Detect which cell encompasses the target text, then output its [X, Y] center coordinate. 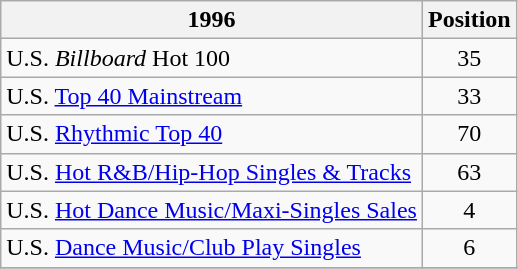
33 [469, 96]
35 [469, 58]
70 [469, 134]
U.S. Top 40 Mainstream [212, 96]
U.S. Hot R&B/Hip-Hop Singles & Tracks [212, 172]
U.S. Billboard Hot 100 [212, 58]
U.S. Rhythmic Top 40 [212, 134]
U.S. Dance Music/Club Play Singles [212, 248]
63 [469, 172]
1996 [212, 20]
4 [469, 210]
U.S. Hot Dance Music/Maxi-Singles Sales [212, 210]
Position [469, 20]
6 [469, 248]
